Identify which cell holds the provided text, then report its (X, Y) central coordinate. 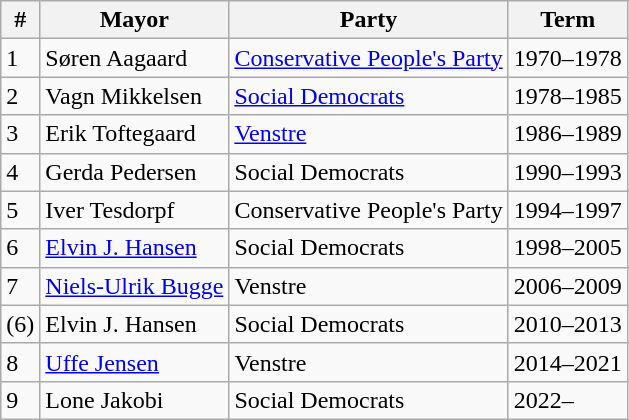
2006–2009 (568, 286)
1970–1978 (568, 58)
Vagn Mikkelsen (134, 96)
(6) (20, 324)
2010–2013 (568, 324)
1998–2005 (568, 248)
8 (20, 362)
4 (20, 172)
Niels-Ulrik Bugge (134, 286)
Iver Tesdorpf (134, 210)
Mayor (134, 20)
Lone Jakobi (134, 400)
Party (368, 20)
2014–2021 (568, 362)
Erik Toftegaard (134, 134)
6 (20, 248)
9 (20, 400)
5 (20, 210)
Gerda Pedersen (134, 172)
1978–1985 (568, 96)
2022– (568, 400)
1994–1997 (568, 210)
Term (568, 20)
2 (20, 96)
1986–1989 (568, 134)
3 (20, 134)
7 (20, 286)
1990–1993 (568, 172)
Søren Aagaard (134, 58)
# (20, 20)
Uffe Jensen (134, 362)
1 (20, 58)
